Extract the (x, y) coordinate from the center of the cell holding the provided text.  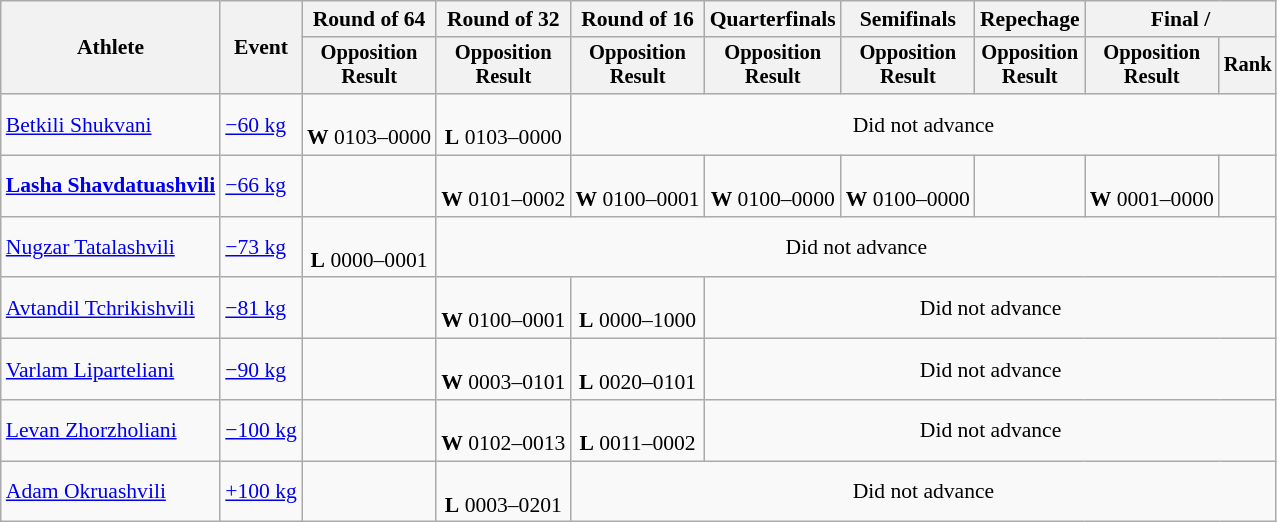
Semifinals (908, 19)
W 0103–0000 (369, 124)
Rank (1248, 66)
L 0020–0101 (637, 370)
−100 kg (261, 430)
Athlete (110, 48)
−60 kg (261, 124)
Nugzar Tatalashvili (110, 248)
Final / (1181, 19)
−66 kg (261, 186)
W 0001–0000 (1152, 186)
W 0101–0002 (503, 186)
−73 kg (261, 248)
Round of 16 (637, 19)
+100 kg (261, 492)
Varlam Liparteliani (110, 370)
−90 kg (261, 370)
Quarterfinals (773, 19)
Lasha Shavdatuashvili (110, 186)
W 0003–0101 (503, 370)
Repechage (1030, 19)
L 0000–1000 (637, 308)
Betkili Shukvani (110, 124)
Levan Zhorzholiani (110, 430)
L 0000–0001 (369, 248)
W 0102–0013 (503, 430)
L 0103–0000 (503, 124)
−81 kg (261, 308)
Event (261, 48)
Avtandil Tchrikishvili (110, 308)
L 0003–0201 (503, 492)
Round of 32 (503, 19)
Adam Okruashvili (110, 492)
Round of 64 (369, 19)
L 0011–0002 (637, 430)
